Return [x, y] of the center of cell containing provided text 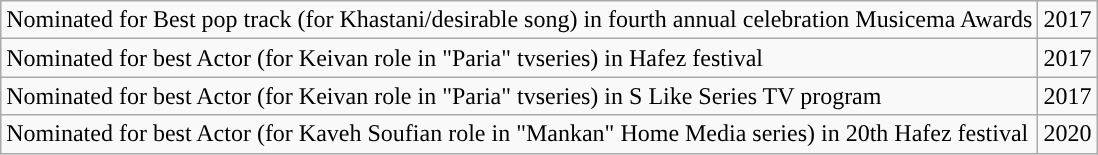
Nominated for best Actor (for Kaveh Soufian role in "Mankan" Home Media series) in 20th Hafez festival [520, 134]
Nominated for best Actor (for Keivan role in "Paria" tvseries) in Hafez festival [520, 58]
Nominated for Best pop track (for Khastani/desirable song) in fourth annual celebration Musicema Awards [520, 20]
2020 [1068, 134]
Nominated for best Actor (for Keivan role in "Paria" tvseries) in S Like Series TV program [520, 96]
